Return the [X, Y] coordinate for the center point of the cell that contains the specified text.  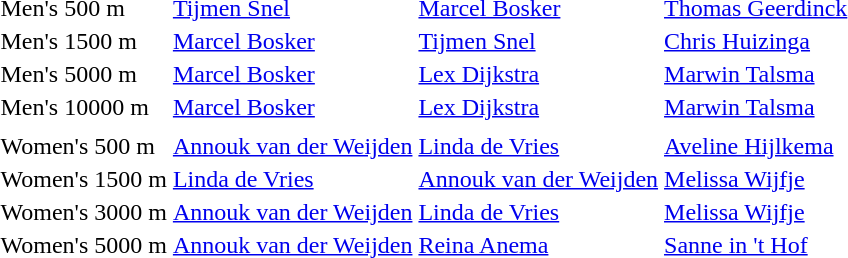
Tijmen Snel [538, 41]
